Identify which cell holds the provided text, then report its [x, y] central coordinate. 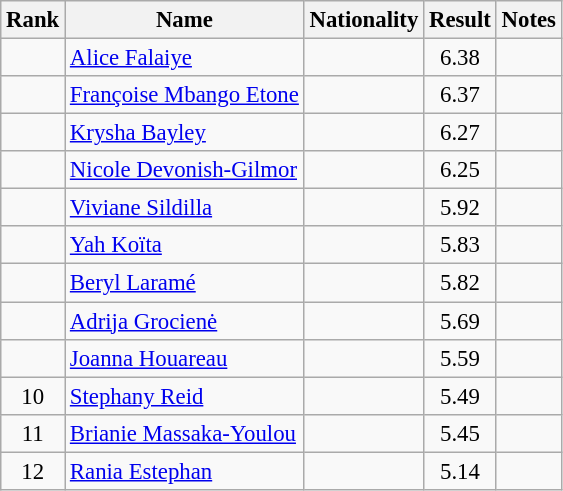
11 [33, 433]
5.82 [460, 283]
12 [33, 471]
Alice Falaiye [185, 58]
Krysha Bayley [185, 133]
Result [460, 20]
Nationality [364, 20]
5.59 [460, 358]
5.92 [460, 208]
Yah Koïta [185, 245]
6.38 [460, 58]
5.45 [460, 433]
Brianie Massaka-Youlou [185, 433]
Viviane Sildilla [185, 208]
Françoise Mbango Etone [185, 95]
Notes [528, 20]
5.69 [460, 321]
Nicole Devonish-Gilmor [185, 170]
Joanna Houareau [185, 358]
10 [33, 396]
5.49 [460, 396]
Stephany Reid [185, 396]
5.83 [460, 245]
Rank [33, 20]
5.14 [460, 471]
Rania Estephan [185, 471]
Beryl Laramé [185, 283]
Adrija Grocienė [185, 321]
6.37 [460, 95]
Name [185, 20]
6.27 [460, 133]
6.25 [460, 170]
